Return the (x, y) coordinate for the center point of the cell that contains the specified text.  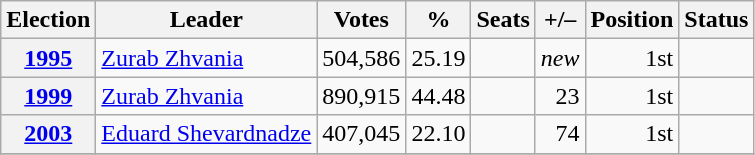
Position (632, 20)
890,915 (362, 96)
23 (560, 96)
new (560, 58)
25.19 (438, 58)
407,045 (362, 134)
Votes (362, 20)
44.48 (438, 96)
1999 (48, 96)
% (438, 20)
Seats (503, 20)
Election (48, 20)
504,586 (362, 58)
+/– (560, 20)
22.10 (438, 134)
1995 (48, 58)
74 (560, 134)
Eduard Shevardnadze (206, 134)
Leader (206, 20)
Status (716, 20)
2003 (48, 134)
